Extract the (x, y) coordinate from the center of the cell holding the provided text.  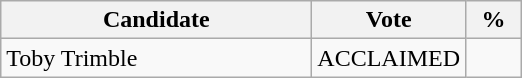
% (494, 20)
Vote (389, 20)
Candidate (156, 20)
Toby Trimble (156, 58)
ACCLAIMED (389, 58)
